Pinpoint the cell where the given text exists, returning its [x, y] midpoint coordinate. 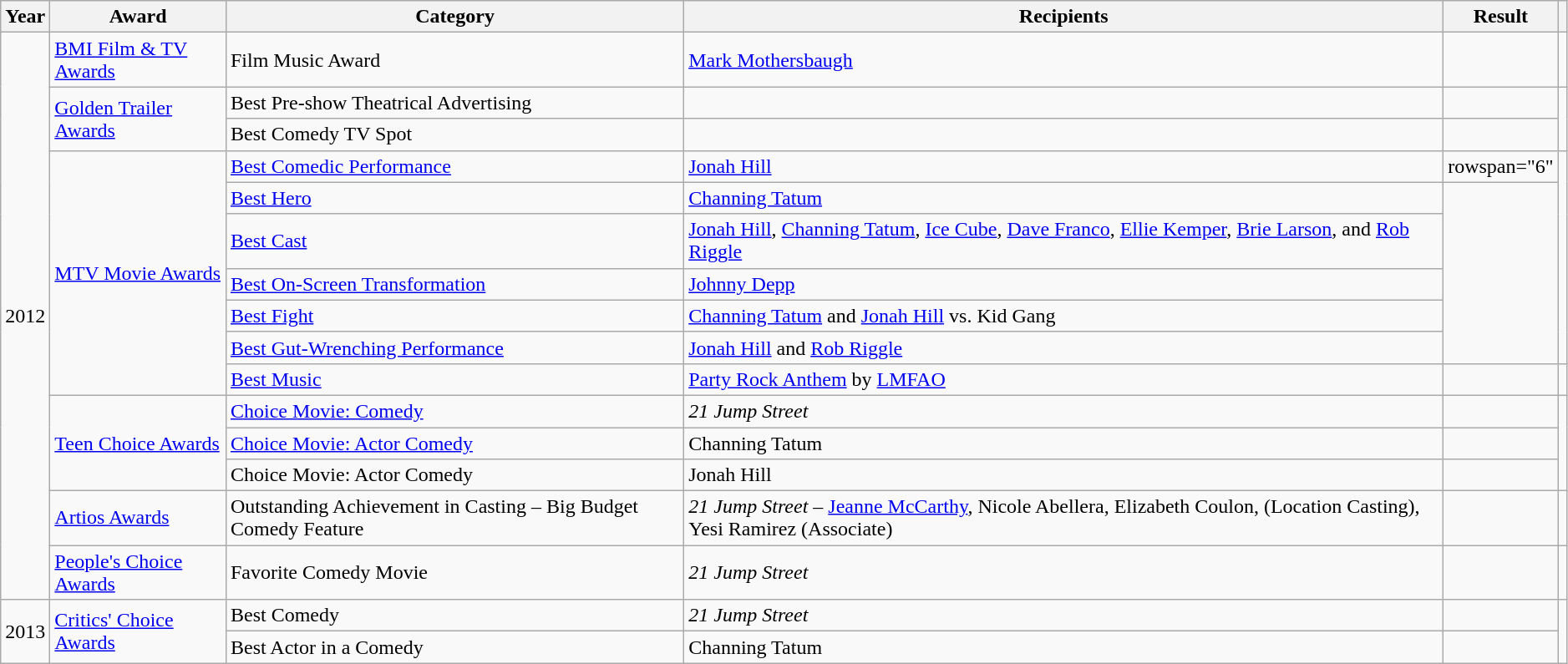
Choice Movie: Comedy [454, 411]
Party Rock Anthem by LMFAO [1064, 379]
Best On-Screen Transformation [454, 284]
Johnny Depp [1064, 284]
Year [25, 17]
Jonah Hill and Rob Riggle [1064, 347]
Best Pre-show Theatrical Advertising [454, 103]
2013 [25, 631]
Award [139, 17]
Best Music [454, 379]
MTV Movie Awards [139, 272]
Outstanding Achievement in Casting – Big Budget Comedy Feature [454, 518]
rowspan="6" [1501, 166]
Jonah Hill, Channing Tatum, Ice Cube, Dave Franco, Ellie Kemper, Brie Larson, and Rob Riggle [1064, 241]
Golden Trailer Awards [139, 119]
Best Gut-Wrenching Performance [454, 347]
Best Actor in a Comedy [454, 647]
Channing Tatum and Jonah Hill vs. Kid Gang [1064, 316]
Mark Mothersbaugh [1064, 60]
Category [454, 17]
Best Comedic Performance [454, 166]
Film Music Award [454, 60]
People's Choice Awards [139, 573]
2012 [25, 316]
Critics' Choice Awards [139, 631]
BMI Film & TV Awards [139, 60]
21 Jump Street – Jeanne McCarthy, Nicole Abellera, Elizabeth Coulon, (Location Casting), Yesi Ramirez (Associate) [1064, 518]
Teen Choice Awards [139, 443]
Artios Awards [139, 518]
Best Comedy TV Spot [454, 134]
Best Cast [454, 241]
Result [1501, 17]
Best Comedy [454, 616]
Best Fight [454, 316]
Favorite Comedy Movie [454, 573]
Best Hero [454, 198]
Recipients [1064, 17]
